Find where the given text appears and provide that cell's center as [x, y] coordinate. 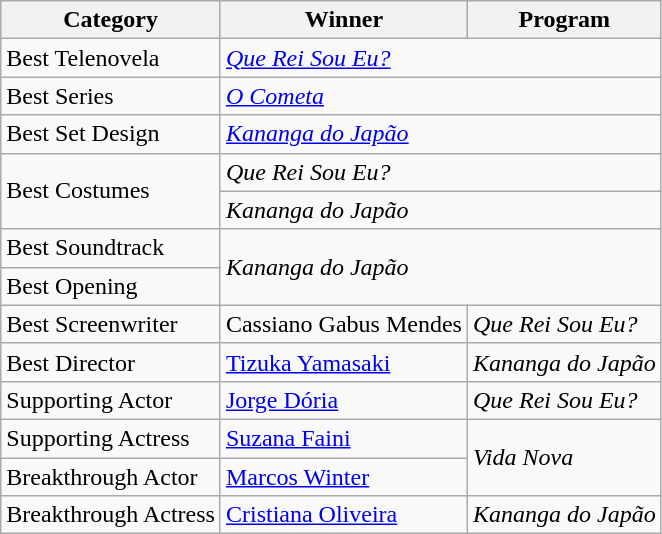
O Cometa [440, 96]
Program [564, 20]
Best Set Design [111, 134]
Jorge Dória [344, 400]
Best Soundtrack [111, 248]
Vida Nova [564, 457]
Breakthrough Actress [111, 515]
Supporting Actor [111, 400]
Best Screenwriter [111, 324]
Cassiano Gabus Mendes [344, 324]
Best Series [111, 96]
Marcos Winter [344, 477]
Best Costumes [111, 191]
Best Director [111, 362]
Breakthrough Actor [111, 477]
Winner [344, 20]
Best Telenovela [111, 58]
Cristiana Oliveira [344, 515]
Category [111, 20]
Best Opening [111, 286]
Suzana Faini [344, 438]
Tizuka Yamasaki [344, 362]
Supporting Actress [111, 438]
